Return the [x, y] coordinate for the center point of the cell that contains the specified text.  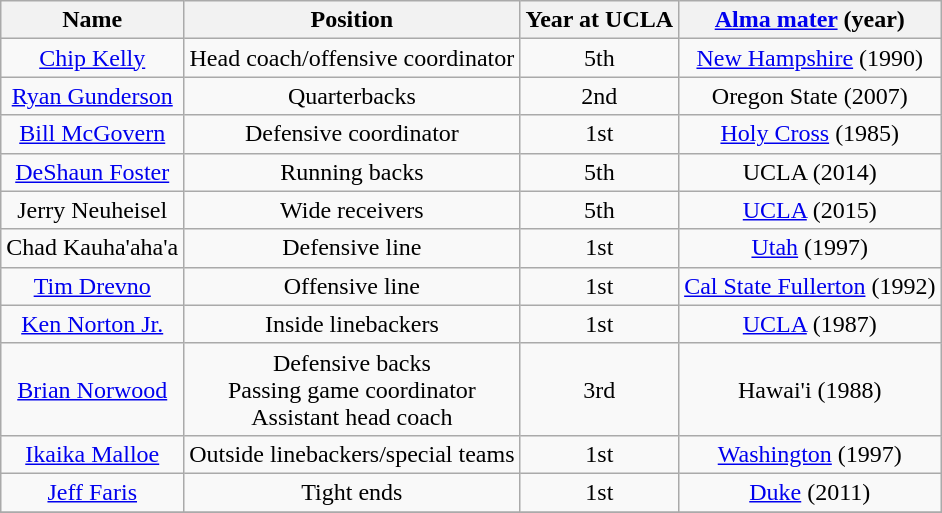
Quarterbacks [352, 96]
Chip Kelly [92, 58]
UCLA (2014) [810, 172]
Oregon State (2007) [810, 96]
UCLA (1987) [810, 324]
Jerry Neuheisel [92, 210]
New Hampshire (1990) [810, 58]
Position [352, 20]
Defensive coordinator [352, 134]
Running backs [352, 172]
Bill McGovern [92, 134]
Head coach/offensive coordinator [352, 58]
Cal State Fullerton (1992) [810, 286]
Jeff Faris [92, 492]
Wide receivers [352, 210]
Alma mater (year) [810, 20]
Brian Norwood [92, 389]
Holy Cross (1985) [810, 134]
Year at UCLA [600, 20]
Defensive backsPassing game coordinatorAssistant head coach [352, 389]
Ken Norton Jr. [92, 324]
Ikaika Malloe [92, 454]
UCLA (2015) [810, 210]
Name [92, 20]
Washington (1997) [810, 454]
Duke (2011) [810, 492]
Utah (1997) [810, 248]
2nd [600, 96]
Chad Kauha'aha'a [92, 248]
Hawai'i (1988) [810, 389]
DeShaun Foster [92, 172]
Tim Drevno [92, 286]
3rd [600, 389]
Ryan Gunderson [92, 96]
Tight ends [352, 492]
Offensive line [352, 286]
Outside linebackers/special teams [352, 454]
Defensive line [352, 248]
Inside linebackers [352, 324]
